Scan for the cell matching the given text and deliver its (X, Y) coordinate at center. 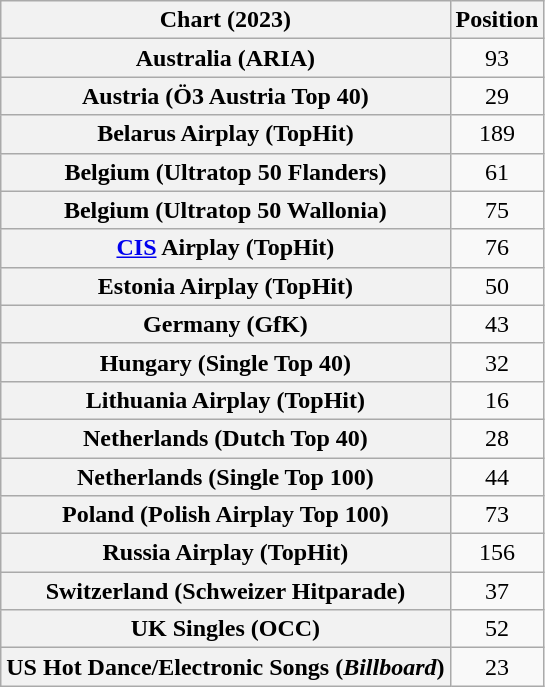
32 (497, 362)
Switzerland (Schweizer Hitparade) (226, 591)
Belarus Airplay (TopHit) (226, 134)
43 (497, 324)
73 (497, 515)
Austria (Ö3 Austria Top 40) (226, 96)
44 (497, 477)
52 (497, 629)
Netherlands (Single Top 100) (226, 477)
Chart (2023) (226, 20)
156 (497, 553)
75 (497, 210)
29 (497, 96)
UK Singles (OCC) (226, 629)
Position (497, 20)
76 (497, 248)
37 (497, 591)
US Hot Dance/Electronic Songs (Billboard) (226, 667)
189 (497, 134)
Netherlands (Dutch Top 40) (226, 438)
Belgium (Ultratop 50 Flanders) (226, 172)
93 (497, 58)
CIS Airplay (TopHit) (226, 248)
61 (497, 172)
Poland (Polish Airplay Top 100) (226, 515)
Estonia Airplay (TopHit) (226, 286)
Germany (GfK) (226, 324)
Hungary (Single Top 40) (226, 362)
Russia Airplay (TopHit) (226, 553)
Belgium (Ultratop 50 Wallonia) (226, 210)
50 (497, 286)
28 (497, 438)
Australia (ARIA) (226, 58)
16 (497, 400)
Lithuania Airplay (TopHit) (226, 400)
23 (497, 667)
